Search for the cell housing the specified text and yield its [X, Y] center coordinate. 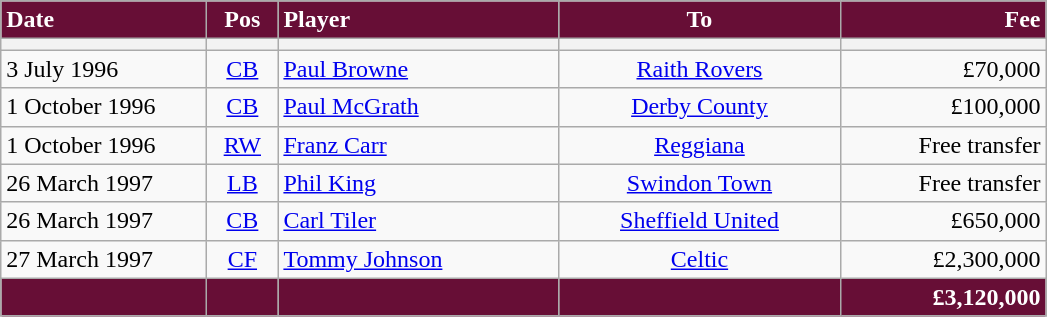
£650,000 [943, 221]
£3,120,000 [943, 297]
£70,000 [943, 69]
Raith Rovers [700, 69]
RW [242, 145]
CF [242, 259]
To [700, 20]
Fee [943, 20]
Paul Browne [418, 69]
£2,300,000 [943, 259]
Sheffield United [700, 221]
Player [418, 20]
Derby County [700, 107]
27 March 1997 [104, 259]
Swindon Town [700, 183]
Phil King [418, 183]
Reggiana [700, 145]
Paul McGrath [418, 107]
LB [242, 183]
Celtic [700, 259]
Date [104, 20]
Carl Tiler [418, 221]
£100,000 [943, 107]
3 July 1996 [104, 69]
Franz Carr [418, 145]
Pos [242, 20]
Tommy Johnson [418, 259]
